Extract the [x, y] coordinate from the center of the cell holding the provided text.  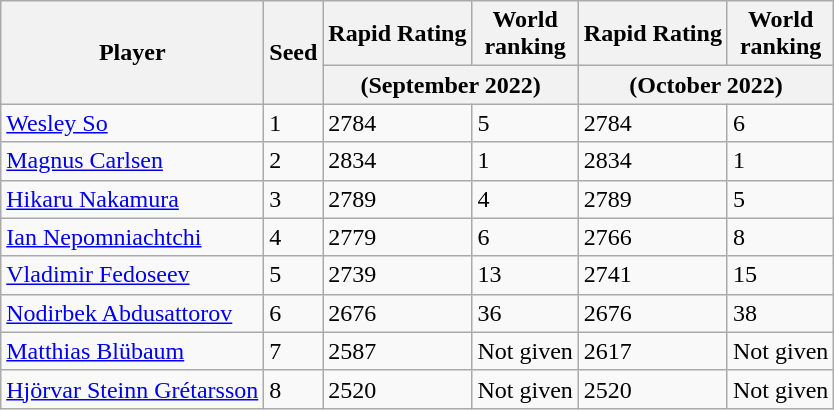
2766 [652, 237]
15 [780, 275]
2779 [398, 237]
36 [525, 313]
Matthias Blübaum [132, 351]
2741 [652, 275]
2587 [398, 351]
(October 2022) [706, 85]
Hikaru Nakamura [132, 199]
7 [294, 351]
Vladimir Fedoseev [132, 275]
2 [294, 161]
Hjörvar Steinn Grétarsson [132, 389]
Seed [294, 52]
38 [780, 313]
Wesley So [132, 123]
2617 [652, 351]
2739 [398, 275]
13 [525, 275]
(September 2022) [450, 85]
3 [294, 199]
Player [132, 52]
Magnus Carlsen [132, 161]
Nodirbek Abdusattorov [132, 313]
Ian Nepomniachtchi [132, 237]
